Return [X, Y] of the center of cell containing provided text 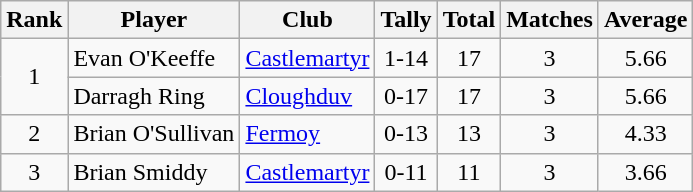
Darragh Ring [154, 96]
1 [34, 77]
11 [469, 172]
Evan O'Keeffe [154, 58]
2 [34, 134]
Fermoy [308, 134]
1-14 [406, 58]
0-13 [406, 134]
Brian Smiddy [154, 172]
0-11 [406, 172]
Player [154, 20]
Tally [406, 20]
Rank [34, 20]
Club [308, 20]
Brian O'Sullivan [154, 134]
3.66 [646, 172]
0-17 [406, 96]
13 [469, 134]
Total [469, 20]
4.33 [646, 134]
Cloughduv [308, 96]
Average [646, 20]
Matches [550, 20]
